Extract the [X, Y] coordinate from the center of the cell holding the provided text.  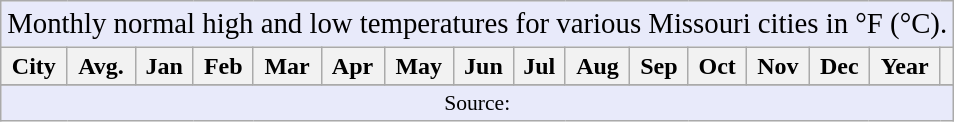
Source: [478, 103]
Jun [483, 66]
Dec [839, 66]
May [418, 66]
Jul [539, 66]
Jan [164, 66]
Oct [717, 66]
Feb [223, 66]
Aug [598, 66]
Sep [659, 66]
Avg. [101, 66]
Apr [352, 66]
Year [904, 66]
Monthly normal high and low temperatures for various Missouri cities in °F (°C). [478, 24]
Nov [778, 66]
Mar [287, 66]
City [34, 66]
